Detect which cell encompasses the target text, then output its [X, Y] center coordinate. 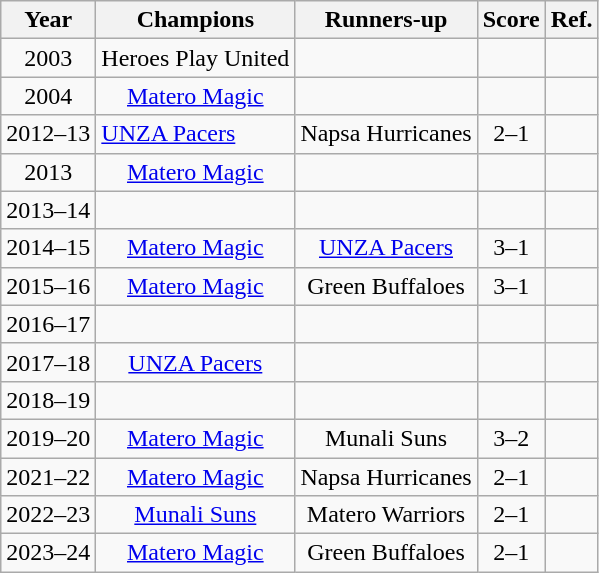
3–2 [511, 438]
2017–18 [48, 362]
2018–19 [48, 400]
2015–16 [48, 286]
Score [511, 20]
Matero Warriors [386, 515]
2013–14 [48, 210]
2023–24 [48, 553]
2012–13 [48, 134]
Runners-up [386, 20]
Ref. [572, 20]
2003 [48, 58]
2021–22 [48, 477]
2022–23 [48, 515]
2013 [48, 172]
2004 [48, 96]
2016–17 [48, 324]
Champions [196, 20]
2014–15 [48, 248]
Year [48, 20]
Heroes Play United [196, 58]
2019–20 [48, 438]
